Determine the (x, y) coordinate at the center of the cell enclosing the given text.  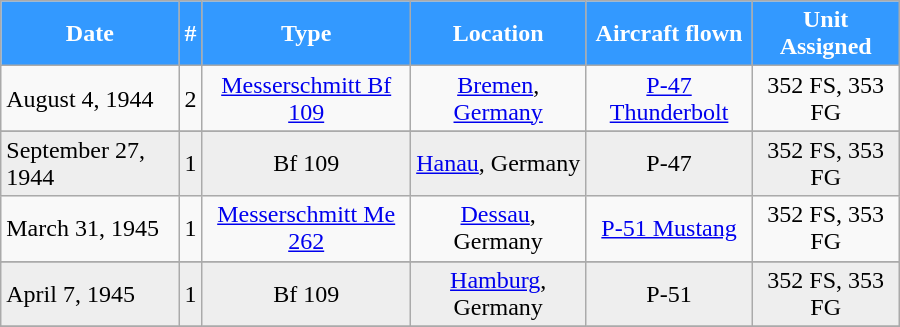
Messerschmitt Me 262 (306, 228)
Bremen, Germany (498, 98)
Unit Assigned (826, 34)
September 27, 1944 (90, 164)
Type (306, 34)
Dessau, Germany (498, 228)
# (190, 34)
August 4, 1944 (90, 98)
April 7, 1945 (90, 294)
P-51 Mustang (669, 228)
Aircraft flown (669, 34)
Location (498, 34)
P-51 (669, 294)
P-47 (669, 164)
P-47 Thunderbolt (669, 98)
Hanau, Germany (498, 164)
Date (90, 34)
Hamburg, Germany (498, 294)
March 31, 1945 (90, 228)
2 (190, 98)
Messerschmitt Bf 109 (306, 98)
